Locate the cell with the specified text and output its [X, Y] center coordinate. 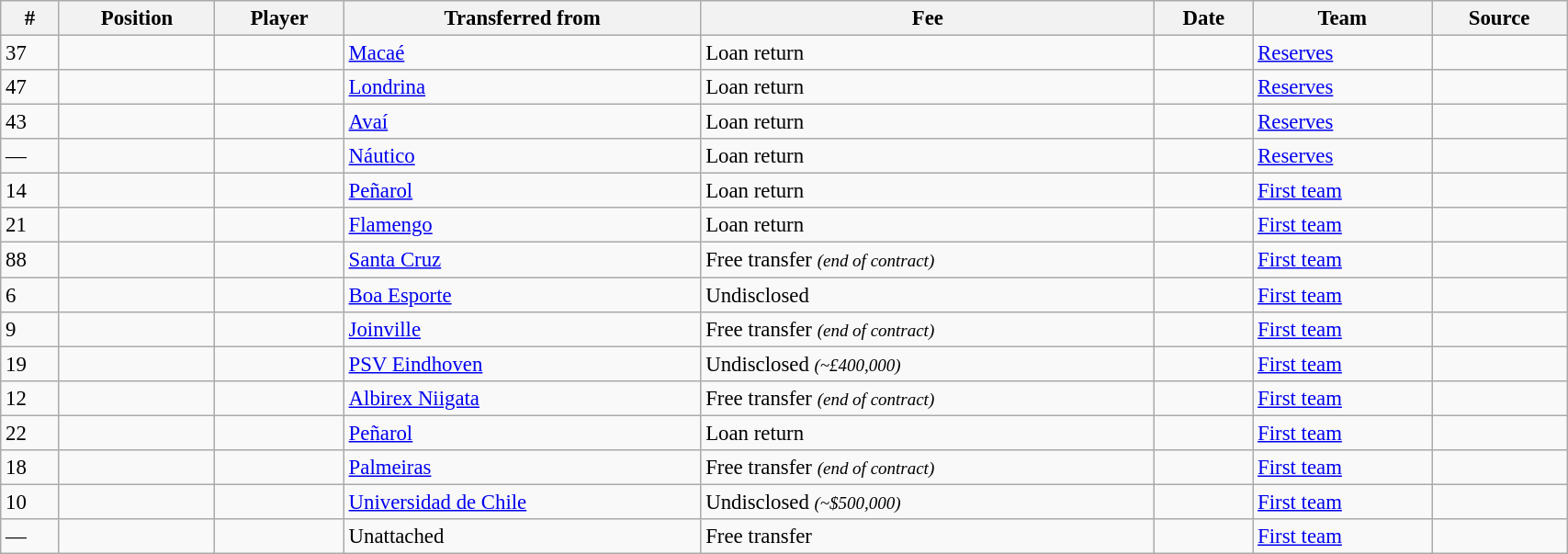
# [29, 18]
Londrina [522, 87]
Position [137, 18]
Náutico [522, 156]
88 [29, 260]
Player [279, 18]
12 [29, 398]
22 [29, 433]
Source [1499, 18]
21 [29, 225]
Avaí [522, 122]
Undisclosed [928, 295]
14 [29, 191]
Albirex Niigata [522, 398]
10 [29, 502]
19 [29, 364]
Undisclosed (~£400,000) [928, 364]
Santa Cruz [522, 260]
Undisclosed (~$500,000) [928, 502]
37 [29, 53]
Flamengo [522, 225]
Palmeiras [522, 468]
Universidad de Chile [522, 502]
Unattached [522, 537]
18 [29, 468]
Joinville [522, 329]
Boa Esporte [522, 295]
Macaé [522, 53]
9 [29, 329]
43 [29, 122]
Date [1203, 18]
47 [29, 87]
Fee [928, 18]
Transferred from [522, 18]
6 [29, 295]
Free transfer [928, 537]
PSV Eindhoven [522, 364]
Team [1343, 18]
